Search for the cell housing the specified text and yield its [X, Y] center coordinate. 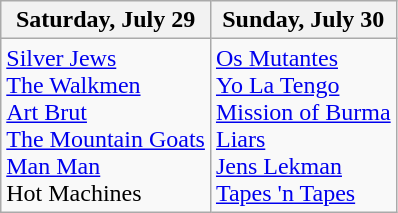
Sunday, July 30 [303, 20]
Os MutantesYo La TengoMission of BurmaLiarsJens LekmanTapes 'n Tapes [303, 126]
Saturday, July 29 [106, 20]
Silver JewsThe WalkmenArt BrutThe Mountain GoatsMan ManHot Machines [106, 126]
